Output the [X, Y] coordinate of the center of the cell containing the given text.  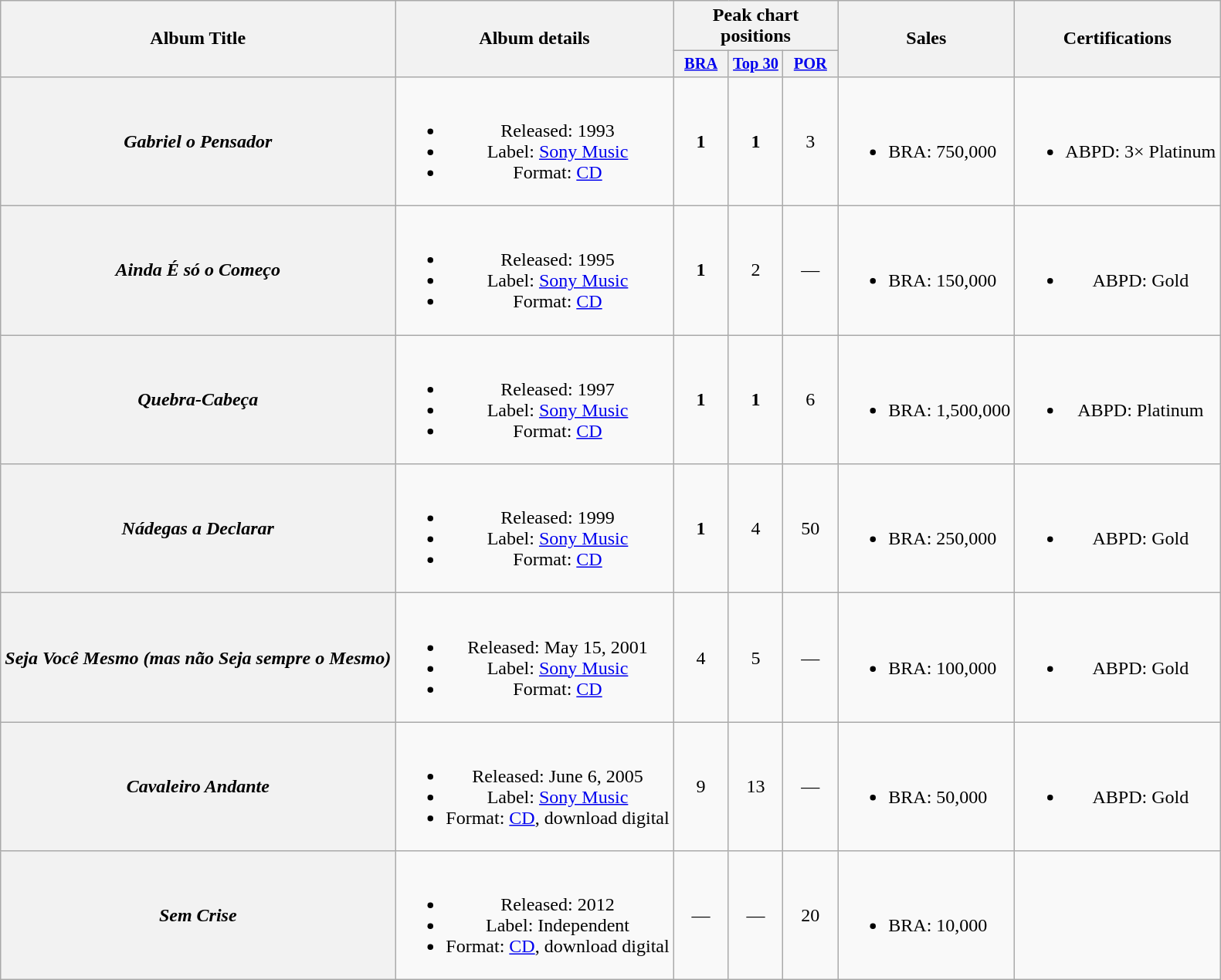
6 [811, 400]
Released: 1993Label: Sony MusicFormat: CD [534, 141]
Album details [534, 39]
Top 30 [755, 64]
Released: June 6, 2005Label: Sony MusicFormat: CD, download digital [534, 786]
Seja Você Mesmo (mas não Seja sempre o Mesmo) [198, 658]
BRA: 250,000 [927, 528]
Sem Crise [198, 916]
2 [755, 270]
Released: 1995Label: Sony MusicFormat: CD [534, 270]
Released: 2012Label: IndependentFormat: CD, download digital [534, 916]
Sales [927, 39]
3 [811, 141]
BRA: 750,000 [927, 141]
13 [755, 786]
BRA: 1,500,000 [927, 400]
5 [755, 658]
BRA [701, 64]
ABPD: 3× Platinum [1118, 141]
BRA: 10,000 [927, 916]
50 [811, 528]
BRA: 100,000 [927, 658]
Cavaleiro Andante [198, 786]
Nádegas a Declarar [198, 528]
Peak chart positions [755, 26]
Released: May 15, 2001Label: Sony MusicFormat: CD [534, 658]
Released: 1999Label: Sony MusicFormat: CD [534, 528]
Quebra-Cabeça [198, 400]
9 [701, 786]
BRA: 150,000 [927, 270]
Gabriel o Pensador [198, 141]
POR [811, 64]
Certifications [1118, 39]
Album Title [198, 39]
BRA: 50,000 [927, 786]
20 [811, 916]
Ainda É só o Começo [198, 270]
ABPD: Platinum [1118, 400]
Released: 1997Label: Sony MusicFormat: CD [534, 400]
